Locate the cell with the specified text and output its [X, Y] center coordinate. 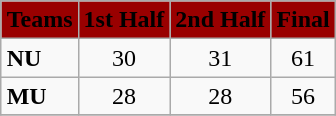
1st Half [124, 20]
30 [124, 58]
Final [303, 20]
61 [303, 58]
2nd Half [220, 20]
31 [220, 58]
MU [40, 96]
NU [40, 58]
Teams [40, 20]
56 [303, 96]
